Return the (x, y) coordinate for the center point of the cell that contains the specified text.  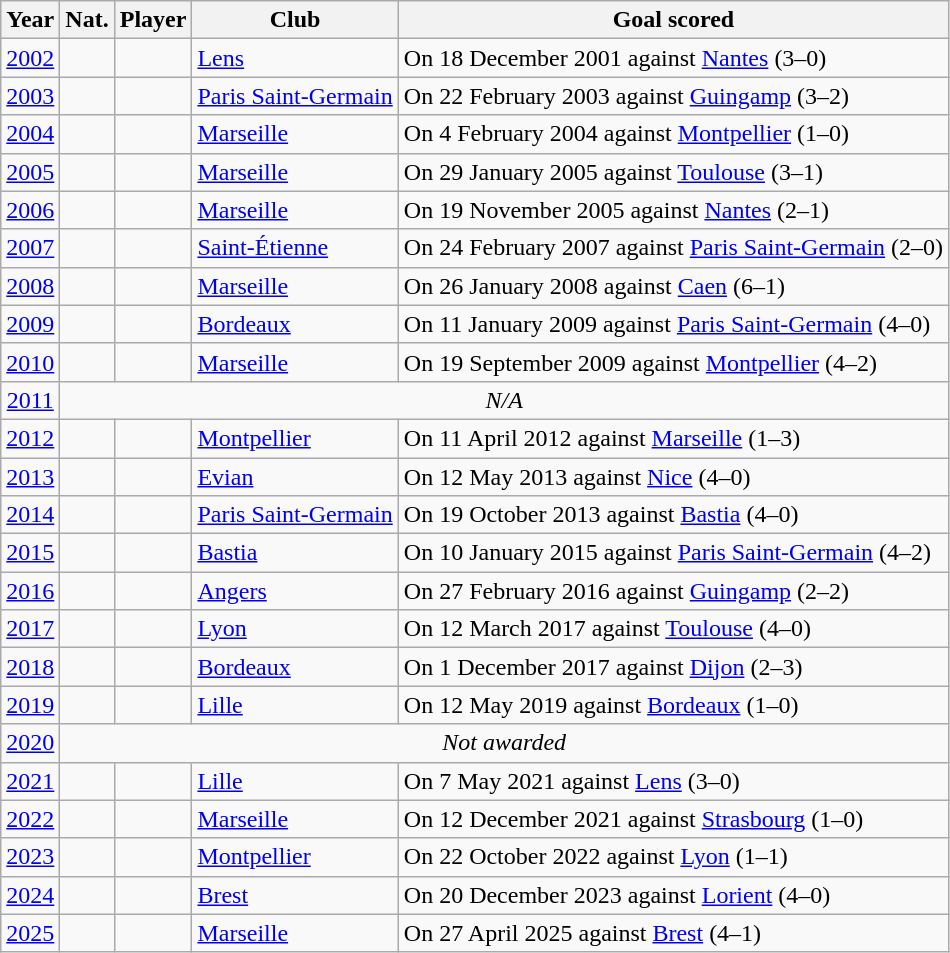
On 4 February 2004 against Montpellier (1–0) (673, 134)
Goal scored (673, 20)
2003 (30, 96)
On 12 May 2019 against Bordeaux (1–0) (673, 705)
2006 (30, 210)
2013 (30, 477)
2023 (30, 857)
On 7 May 2021 against Lens (3–0) (673, 781)
2020 (30, 743)
Saint-Étienne (295, 248)
On 12 December 2021 against Strasbourg (1–0) (673, 819)
On 1 December 2017 against Dijon (2–3) (673, 667)
2002 (30, 58)
2008 (30, 286)
On 11 April 2012 against Marseille (1–3) (673, 438)
2012 (30, 438)
Player (153, 20)
2024 (30, 895)
Lens (295, 58)
Year (30, 20)
2021 (30, 781)
On 24 February 2007 against Paris Saint-Germain (2–0) (673, 248)
On 19 October 2013 against Bastia (4–0) (673, 515)
2011 (30, 400)
Lyon (295, 629)
Bastia (295, 553)
On 12 May 2013 against Nice (4–0) (673, 477)
N/A (504, 400)
On 19 November 2005 against Nantes (2–1) (673, 210)
On 27 February 2016 against Guingamp (2–2) (673, 591)
2017 (30, 629)
On 19 September 2009 against Montpellier (4–2) (673, 362)
2014 (30, 515)
On 11 January 2009 against Paris Saint-Germain (4–0) (673, 324)
2016 (30, 591)
2009 (30, 324)
On 29 January 2005 against Toulouse (3–1) (673, 172)
On 12 March 2017 against Toulouse (4–0) (673, 629)
2015 (30, 553)
On 22 October 2022 against Lyon (1–1) (673, 857)
On 20 December 2023 against Lorient (4–0) (673, 895)
2010 (30, 362)
On 26 January 2008 against Caen (6–1) (673, 286)
Club (295, 20)
On 10 January 2015 against Paris Saint-Germain (4–2) (673, 553)
2025 (30, 933)
2004 (30, 134)
Evian (295, 477)
2022 (30, 819)
On 27 April 2025 against Brest (4–1) (673, 933)
Nat. (87, 20)
Brest (295, 895)
2007 (30, 248)
Angers (295, 591)
2019 (30, 705)
On 22 February 2003 against Guingamp (3–2) (673, 96)
2005 (30, 172)
2018 (30, 667)
On 18 December 2001 against Nantes (3–0) (673, 58)
Not awarded (504, 743)
